Find where the given text appears and provide that cell's center as [x, y] coordinate. 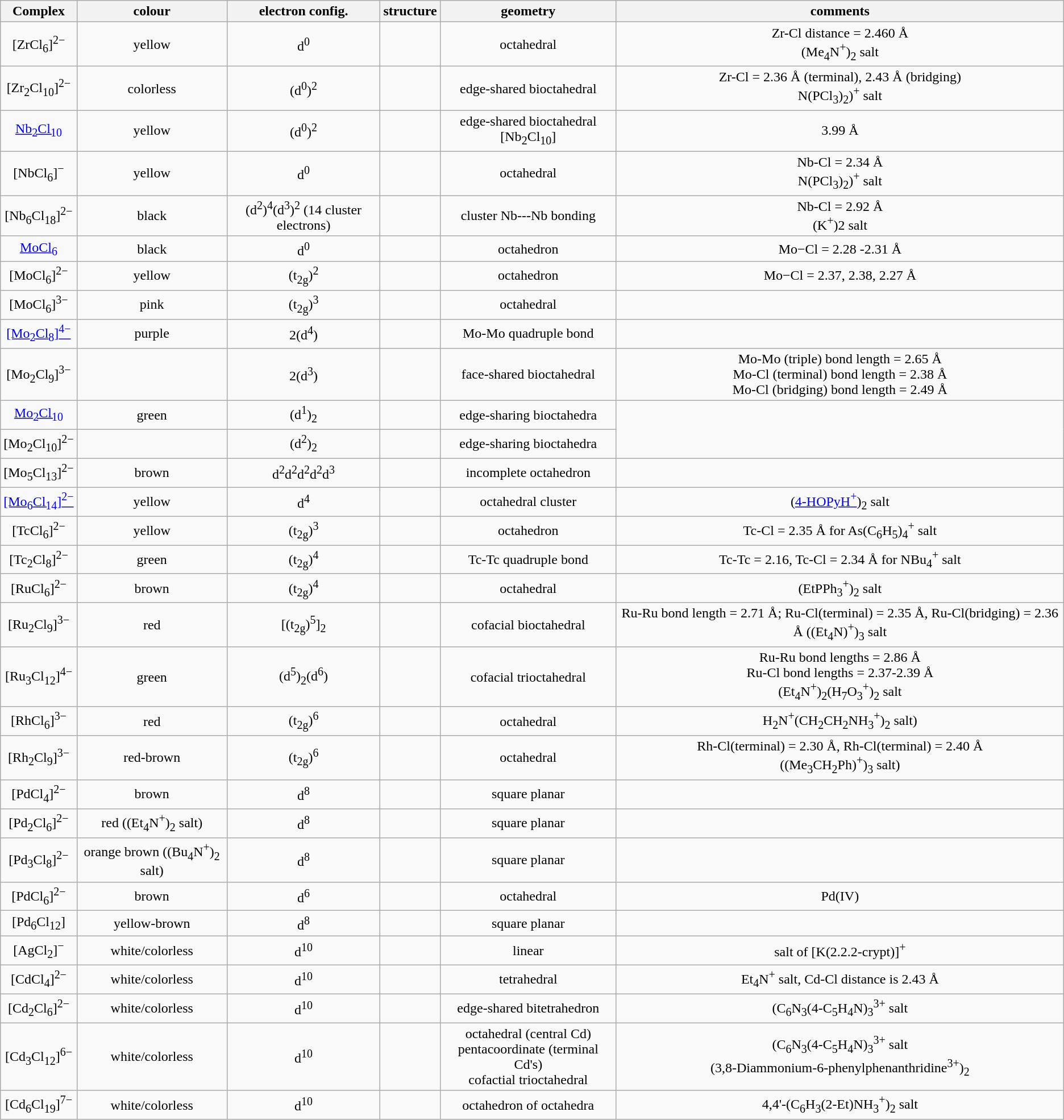
Mo2Cl10 [39, 415]
(d2)2 [304, 443]
(C6N3(4-C5H4N)33+ salt(3,8-Diammonium-6-phenylphenanthridine3+)2 [840, 1056]
octahedral (central Cd)pentacoordinate (terminal Cd's)cofactial trioctahedral [528, 1056]
[Pd3Cl8]2− [39, 860]
purple [152, 333]
[Nb6Cl18]2− [39, 216]
colour [152, 11]
cofacial trioctahedral [528, 677]
[PdCl4]2− [39, 795]
[Ru3Cl12]4− [39, 677]
[Cd6Cl19]7− [39, 1105]
electron config. [304, 11]
[Zr2Cl10]2− [39, 89]
(EtPPh3+)2 salt [840, 588]
[Mo2Cl10]2− [39, 443]
[AgCl2]− [39, 951]
cluster Nb---Nb bonding [528, 216]
yellow-brown [152, 923]
d6 [304, 896]
Mo-Mo quadruple bond [528, 333]
Tc-Tc quadruple bond [528, 559]
Nb2Cl10 [39, 131]
[CdCl4]2− [39, 979]
octahedral cluster [528, 501]
Ru-Ru bond lengths = 2.86 ÅRu-Cl bond lengths = 2.37-2.39 Å(Et4N+)2(H7O3+)2 salt [840, 677]
[NbCl6]− [39, 173]
[Cd2Cl6]2− [39, 1009]
[Mo6Cl14]2− [39, 501]
[Pd2Cl6]2− [39, 823]
d2d2d2d2d3 [304, 473]
[MoCl6]3− [39, 305]
Tc-Tc = 2.16, Tc-Cl = 2.34 Å for NBu4+ salt [840, 559]
[ZrCl6]2− [39, 44]
(d2)4(d3)2 (14 cluster electrons) [304, 216]
(d5)2(d6) [304, 677]
linear [528, 951]
(d1)2 [304, 415]
Ru-Ru bond length = 2.71 Å; Ru-Cl(terminal) = 2.35 Å, Ru-Cl(bridging) = 2.36 Å ((Et4N)+)3 salt [840, 625]
[Mo2Cl9]3− [39, 374]
tetrahedral [528, 979]
Nb-Cl = 2.92 Å (K+)2 salt [840, 216]
4,4'-(C6H3(2-Et)NH3+)2 salt [840, 1105]
d4 [304, 501]
[RhCl6]3− [39, 721]
Zr-Cl = 2.36 Å (terminal), 2.43 Å (bridging)N(PCl3)2)+ salt [840, 89]
orange brown ((Bu4N+)2 salt) [152, 860]
cofacial bioctahedral [528, 625]
red ((Et4N+)2 salt) [152, 823]
Zr-Cl distance = 2.460 Å(Me4N+)2 salt [840, 44]
[Rh2Cl9]3− [39, 758]
Pd(IV) [840, 896]
MoCl6 [39, 249]
edge-shared bioctahedral [Nb2Cl10] [528, 131]
[Mo2Cl8]4− [39, 333]
2(d4) [304, 333]
edge-shared bitetrahedron [528, 1009]
2(d3) [304, 374]
[Pd6Cl12] [39, 923]
Tc-Cl = 2.35 Å for As(C6H5)4+ salt [840, 531]
Rh-Cl(terminal) = 2.30 Å, Rh-Cl(terminal) = 2.40 Å ((Me3CH2Ph)+)3 salt) [840, 758]
[TcCl6]2− [39, 531]
[Tc2Cl8]2− [39, 559]
incomplete octahedron [528, 473]
[Ru2Cl9]3− [39, 625]
Complex [39, 11]
(4-HOPyH+)2 salt [840, 501]
pink [152, 305]
[RuCl6]2− [39, 588]
comments [840, 11]
3.99 Å [840, 131]
Mo-Mo (triple) bond length = 2.65 ÅMo-Cl (terminal) bond length = 2.38 ÅMo-Cl (bridging) bond length = 2.49 Å [840, 374]
Mo−Cl = 2.28 -2.31 Å [840, 249]
[Cd3Cl12]6− [39, 1056]
structure [410, 11]
(C6N3(4-C5H4N)33+ salt [840, 1009]
[(t2g)5]2 [304, 625]
Nb-Cl = 2.34 ÅN(PCl3)2)+ salt [840, 173]
geometry [528, 11]
octahedron of octahedra [528, 1105]
[Mo5Cl13]2− [39, 473]
face-shared bioctahedral [528, 374]
salt of [K(2.2.2-crypt)]+ [840, 951]
Mo−Cl = 2.37, 2.38, 2.27 Å [840, 276]
[PdCl6]2− [39, 896]
H2N+(CH2CH2NH3+)2 salt) [840, 721]
Et4N+ salt, Cd-Cl distance is 2.43 Å [840, 979]
edge-shared bioctahedral [528, 89]
colorless [152, 89]
(t2g)2 [304, 276]
red-brown [152, 758]
[MoCl6]2− [39, 276]
